Return the [X, Y] coordinate for the center point of the cell that contains the specified text.  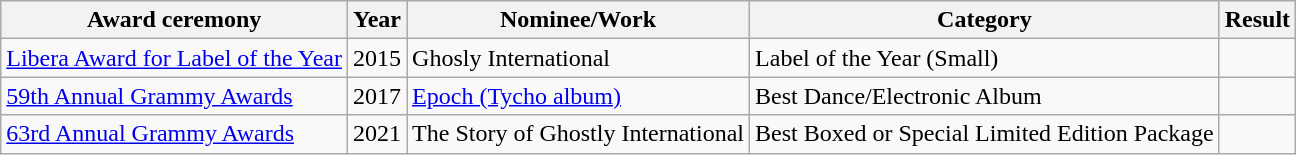
Best Dance/Electronic Album [985, 96]
2021 [376, 134]
2017 [376, 96]
Epoch (Tycho album) [578, 96]
Ghosly International [578, 58]
The Story of Ghostly International [578, 134]
Nominee/Work [578, 20]
Year [376, 20]
Libera Award for Label of the Year [174, 58]
Award ceremony [174, 20]
Result [1257, 20]
63rd Annual Grammy Awards [174, 134]
Best Boxed or Special Limited Edition Package [985, 134]
Label of the Year (Small) [985, 58]
2015 [376, 58]
Category [985, 20]
59th Annual Grammy Awards [174, 96]
